Pinpoint the cell where the given text exists, returning its [x, y] midpoint coordinate. 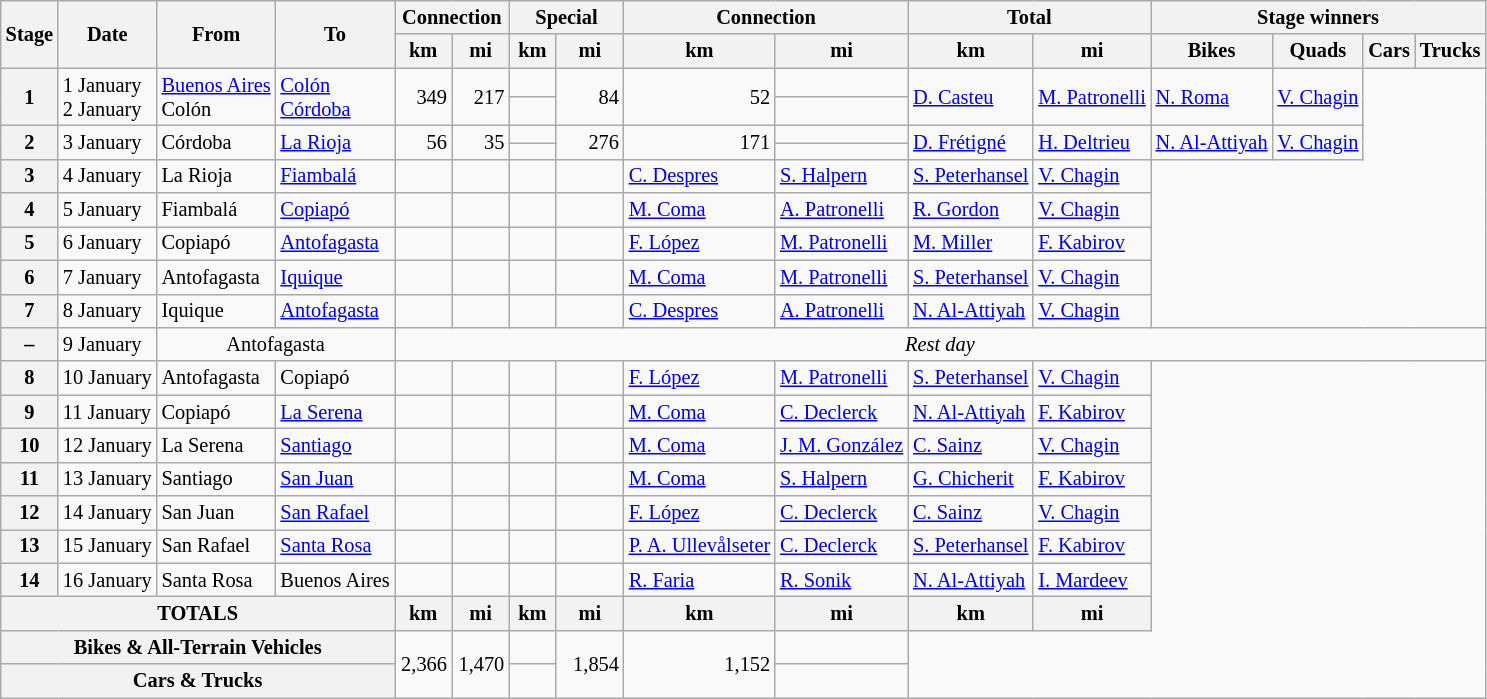
12 January [108, 445]
2 [30, 142]
11 January [108, 412]
11 [30, 479]
1,854 [590, 664]
H. Deltrieu [1092, 142]
13 January [108, 479]
6 January [108, 243]
6 [30, 277]
Colón Córdoba [336, 97]
G. Chicherit [970, 479]
10 January [108, 378]
1,470 [480, 664]
D. Casteu [970, 97]
1 [30, 97]
7 [30, 311]
1 January2 January [108, 97]
Cars [1389, 51]
9 [30, 412]
10 [30, 445]
Buenos Aires Colón [216, 97]
52 [700, 97]
7 January [108, 277]
35 [480, 142]
1,152 [700, 664]
I. Mardeev [1092, 580]
Trucks [1450, 51]
R. Faria [700, 580]
4 January [108, 176]
R. Gordon [970, 210]
P. A. Ullevålseter [700, 546]
Date [108, 34]
Stage winners [1318, 17]
2,366 [422, 664]
14 January [108, 513]
D. Frétigné [970, 142]
9 January [108, 344]
3 [30, 176]
Quads [1318, 51]
8 [30, 378]
Buenos Aires [336, 580]
To [336, 34]
– [30, 344]
Cars & Trucks [198, 681]
Bikes [1212, 51]
12 [30, 513]
5 [30, 243]
217 [480, 97]
Rest day [940, 344]
Bikes & All-Terrain Vehicles [198, 647]
J. M. González [842, 445]
56 [422, 142]
M. Miller [970, 243]
R. Sonik [842, 580]
Stage [30, 34]
Total [1029, 17]
13 [30, 546]
From [216, 34]
Córdoba [216, 142]
8 January [108, 311]
171 [700, 142]
276 [590, 142]
TOTALS [198, 613]
Special [566, 17]
16 January [108, 580]
84 [590, 97]
15 January [108, 546]
5 January [108, 210]
N. Roma [1212, 97]
3 January [108, 142]
14 [30, 580]
4 [30, 210]
349 [422, 97]
